Search for the cell housing the specified text and yield its (x, y) center coordinate. 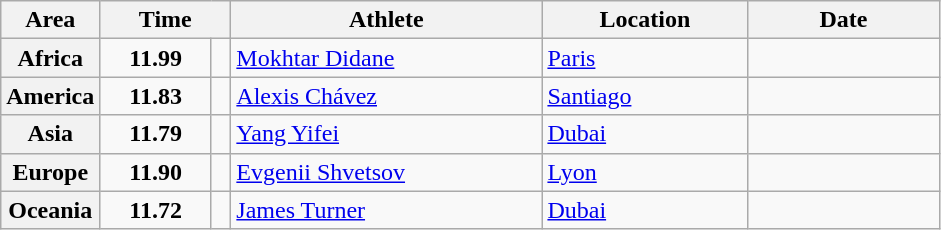
11.79 (156, 134)
Evgenii Shvetsov (386, 172)
Paris (645, 58)
Time (166, 20)
Santiago (645, 96)
Asia (50, 134)
America (50, 96)
James Turner (386, 210)
Location (645, 20)
Athlete (386, 20)
Alexis Chávez (386, 96)
Lyon (645, 172)
11.83 (156, 96)
Area (50, 20)
Oceania (50, 210)
Mokhtar Didane (386, 58)
11.72 (156, 210)
Europe (50, 172)
11.99 (156, 58)
Africa (50, 58)
Date (844, 20)
11.90 (156, 172)
Yang Yifei (386, 134)
